Determine the [X, Y] coordinate at the center of the cell enclosing the given text.  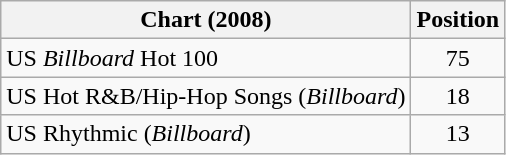
Position [458, 20]
US Billboard Hot 100 [206, 58]
18 [458, 96]
13 [458, 134]
US Rhythmic (Billboard) [206, 134]
Chart (2008) [206, 20]
75 [458, 58]
US Hot R&B/Hip-Hop Songs (Billboard) [206, 96]
